Provide the [x, y] coordinate of the cell's center where the given text is located.  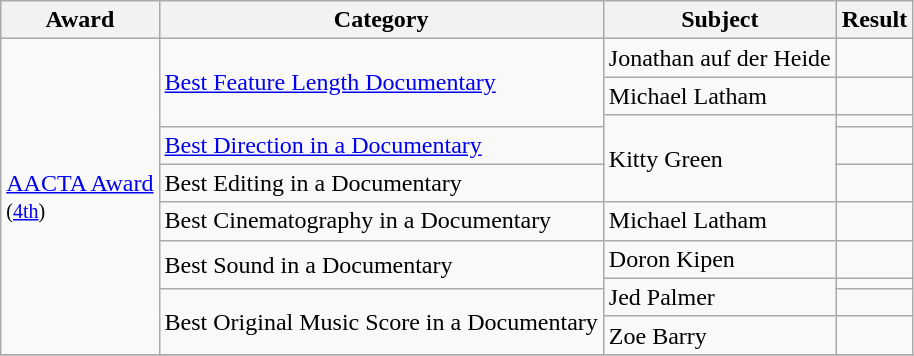
Best Direction in a Documentary [381, 145]
Jed Palmer [720, 297]
Best Editing in a Documentary [381, 183]
Category [381, 20]
AACTA Award(4th) [80, 197]
Kitty Green [720, 158]
Jonathan auf der Heide [720, 58]
Best Feature Length Documentary [381, 82]
Doron Kipen [720, 259]
Result [874, 20]
Award [80, 20]
Subject [720, 20]
Zoe Barry [720, 335]
Best Sound in a Documentary [381, 264]
Best Cinematography in a Documentary [381, 221]
Best Original Music Score in a Documentary [381, 322]
